For the text-containing cell, return its midpoint in (X, Y) coordinate format. 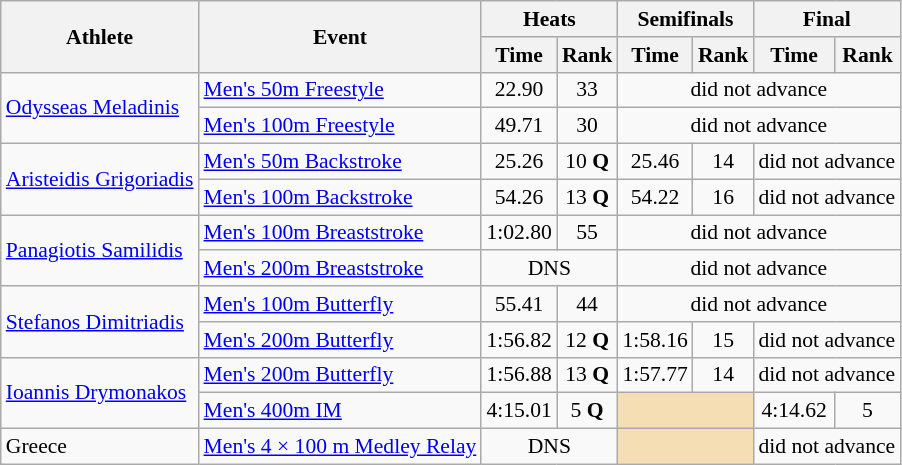
1:56.82 (518, 340)
Ioannis Drymonakos (100, 392)
Greece (100, 447)
Men's 200m Breaststroke (340, 269)
55.41 (518, 304)
54.22 (654, 197)
Men's 50m Backstroke (340, 162)
Men's 100m Butterfly (340, 304)
Event (340, 36)
4:15.01 (518, 411)
Men's 100m Backstroke (340, 197)
30 (588, 126)
Men's 100m Freestyle (340, 126)
25.26 (518, 162)
Final (826, 19)
33 (588, 90)
1:58.16 (654, 340)
4:14.62 (794, 411)
Aristeidis Grigoriadis (100, 180)
5 (868, 411)
Athlete (100, 36)
16 (724, 197)
15 (724, 340)
5 Q (588, 411)
55 (588, 233)
1:02.80 (518, 233)
Odysseas Meladinis (100, 108)
Men's 400m IM (340, 411)
12 Q (588, 340)
1:56.88 (518, 375)
Panagiotis Samilidis (100, 250)
44 (588, 304)
10 Q (588, 162)
22.90 (518, 90)
25.46 (654, 162)
Heats (549, 19)
Men's 100m Breaststroke (340, 233)
54.26 (518, 197)
Men's 4 × 100 m Medley Relay (340, 447)
49.71 (518, 126)
Stefanos Dimitriadis (100, 322)
Men's 50m Freestyle (340, 90)
1:57.77 (654, 375)
Semifinals (685, 19)
